Find where the given text appears and provide that cell's center as (x, y) coordinate. 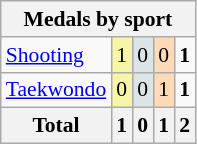
Medals by sport (98, 19)
2 (184, 126)
Total (56, 126)
Shooting (56, 55)
Taekwondo (56, 90)
